Return the [x, y] coordinate for the center point of the cell that contains the specified text.  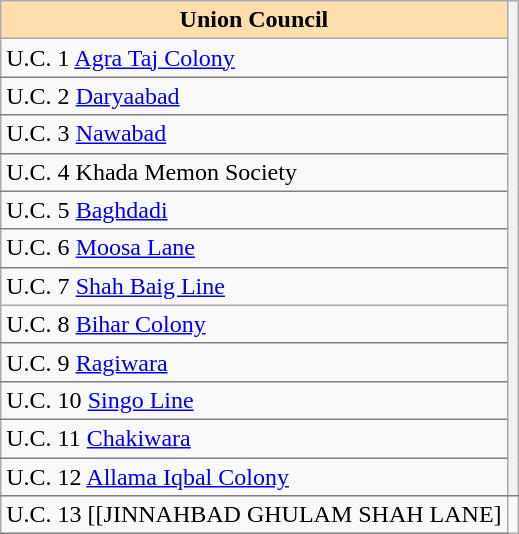
U.C. 9 Ragiwara [254, 362]
U.C. 13 [[JINNAHBAD GHULAM SHAH LANE] [254, 515]
U.C. 10 Singo Line [254, 400]
U.C. 4 Khada Memon Society [254, 172]
U.C. 2 Daryaabad [254, 96]
U.C. 8 Bihar Colony [254, 324]
U.C. 12 Allama Iqbal Colony [254, 477]
U.C. 7 Shah Baig Line [254, 286]
U.C. 11 Chakiwara [254, 438]
U.C. 5 Baghdadi [254, 210]
U.C. 6 Moosa Lane [254, 248]
Union Council [254, 20]
U.C. 3 Nawabad [254, 134]
U.C. 1 Agra Taj Colony [254, 58]
